Provide the (X, Y) coordinate of the cell's center where the given text is located.  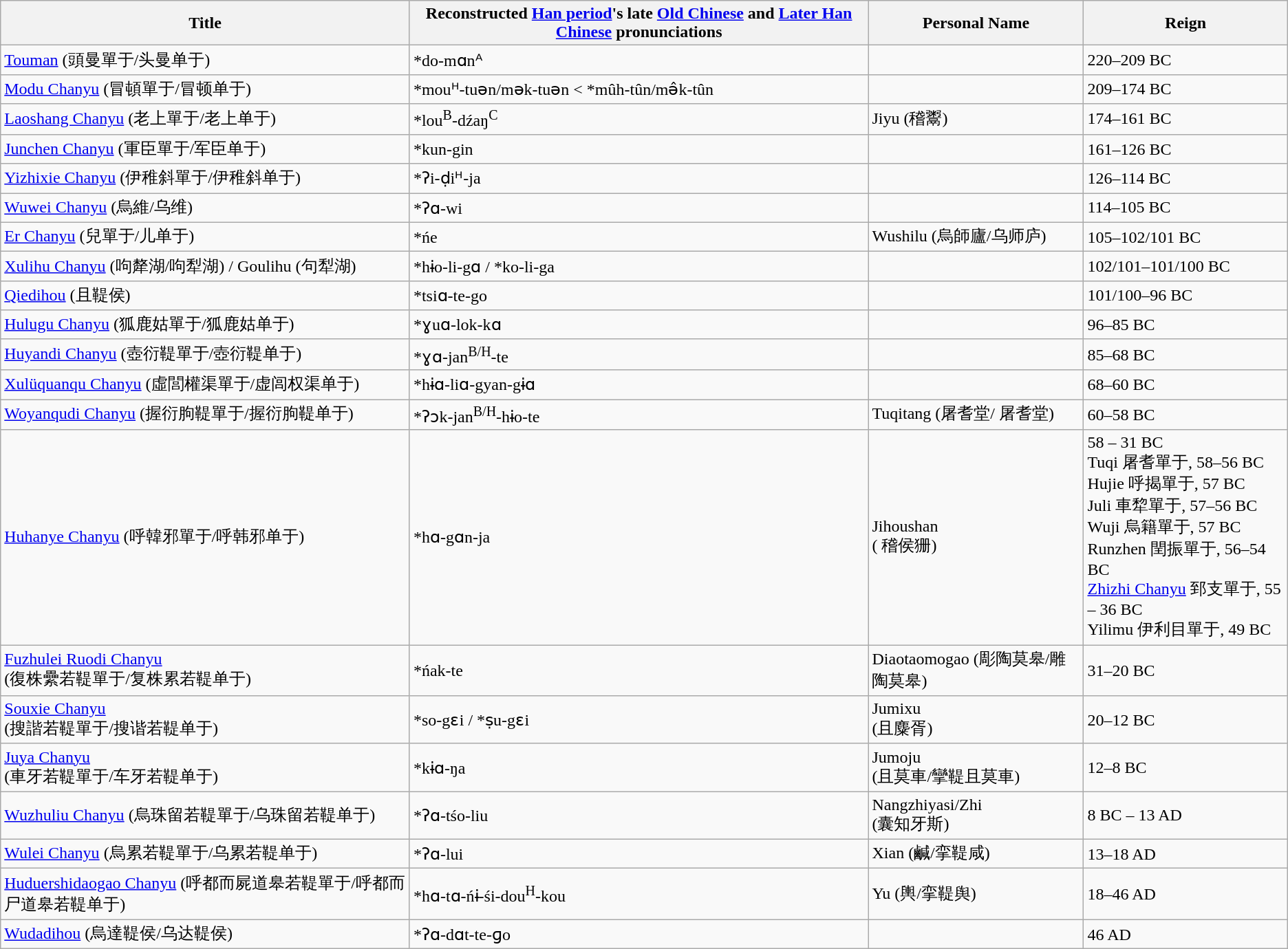
105–102/101 BC (1185, 237)
*so-gɛi / *ṣu-gɛi (638, 720)
114–105 BC (1185, 208)
Er Chanyu (兒單于/儿单于) (205, 237)
Qiedihou (且鞮侯) (205, 296)
*ʔɑ-dɑt-te-ɡo (638, 934)
Huyandi Chanyu (壺衍鞮單于/壺衍鞮单于) (205, 355)
Personal Name (976, 23)
18–46 AD (1185, 894)
*kɨɑ-ŋa (638, 767)
Wuzhuliu Chanyu (烏珠留若鞮單于/乌珠留若鞮单于) (205, 816)
Laoshang Chanyu (老上單于/老上单于) (205, 120)
Xian (鹹/挛鞮咸) (976, 854)
161–126 BC (1185, 149)
31–20 BC (1185, 670)
*ɣɑ-janB/H-te (638, 355)
Souxie Chanyu(搜諧若鞮單于/搜谐若鞮单于) (205, 720)
*mouᴴ-tuən/mək-tuən < *mûh-tûn/mə̂k-tûn (638, 89)
*ʔɑ-wi (638, 208)
Wuwei Chanyu (烏維/乌维) (205, 208)
85–68 BC (1185, 355)
Diaotaomogao (彫陶莫皋/雕陶莫皋) (976, 670)
*hɨo-li-gɑ / *ko-li-ga (638, 267)
*ʔɑ-tśo-liu (638, 816)
Huduershidaogao Chanyu (呼都而屍道皋若鞮單于/呼都而尸道皋若鞮单于) (205, 894)
Jihoushan( 稽侯狦) (976, 538)
Wulei Chanyu (烏累若鞮單于/乌累若鞮单于) (205, 854)
Yizhixie Chanyu (伊稚斜單于/伊稚斜单于) (205, 179)
*hɨɑ-liɑ-gyan-gɨɑ (638, 385)
96–85 BC (1185, 325)
Juya Chanyu(車牙若鞮單于/车牙若鞮单于) (205, 767)
Xulüquanqu Chanyu (虛閭權渠單于/虚闾权渠单于) (205, 385)
Woyanqudi Chanyu (握衍朐鞮單于/握衍朐鞮单于) (205, 415)
Yu (輿/挛鞮舆) (976, 894)
Wudadihou (烏達鞮侯/乌达鞮侯) (205, 934)
220–209 BC (1185, 61)
*do-mɑnᴬ (638, 61)
Reign (1185, 23)
13–18 AD (1185, 854)
*louB-dźaŋC (638, 120)
8 BC – 13 AD (1185, 816)
Hulugu Chanyu (狐鹿姑單于/狐鹿姑单于) (205, 325)
*ʔɑ-lui (638, 854)
*kun-gin (638, 149)
*hɑ-tɑ-ńɨ-śi-douH-kou (638, 894)
Xulihu Chanyu (呴犛湖/呴犁湖) / Goulihu (句犁湖) (205, 267)
Junchen Chanyu (軍臣單于/军臣单于) (205, 149)
*tsiɑ-te-go (638, 296)
*ńak-te (638, 670)
Fuzhulei Ruodi Chanyu(復株纍若鞮單于/复株累若鞮单于) (205, 670)
209–174 BC (1185, 89)
20–12 BC (1185, 720)
Jumoju(且莫車/攣鞮且莫車) (976, 767)
*hɑ-gɑn-ja (638, 538)
Huhanye Chanyu (呼韓邪單于/呼韩邪单于) (205, 538)
68–60 BC (1185, 385)
*ńe (638, 237)
Modu Chanyu (冒頓單于/冒顿单于) (205, 89)
Reconstructed Han period's late Old Chinese and Later Han Chinese pronunciations (638, 23)
Nangzhiyasi/Zhi (囊知牙斯) (976, 816)
*ʔi-ḍiᴴ-ja (638, 179)
Jumixu(且麋胥) (976, 720)
*ɣuɑ-lok-kɑ (638, 325)
102/101–101/100 BC (1185, 267)
Touman (頭曼單于/头曼单于) (205, 61)
*ʔɔk-janB/H-hɨo-te (638, 415)
101/100–96 BC (1185, 296)
Wushilu (烏師廬/乌师庐) (976, 237)
Jiyu (稽鬻) (976, 120)
174–161 BC (1185, 120)
12–8 BC (1185, 767)
Title (205, 23)
126–114 BC (1185, 179)
46 AD (1185, 934)
60–58 BC (1185, 415)
Tuqitang (屠耆堂/ 屠耆堂) (976, 415)
